Detect which cell encompasses the target text, then output its [X, Y] center coordinate. 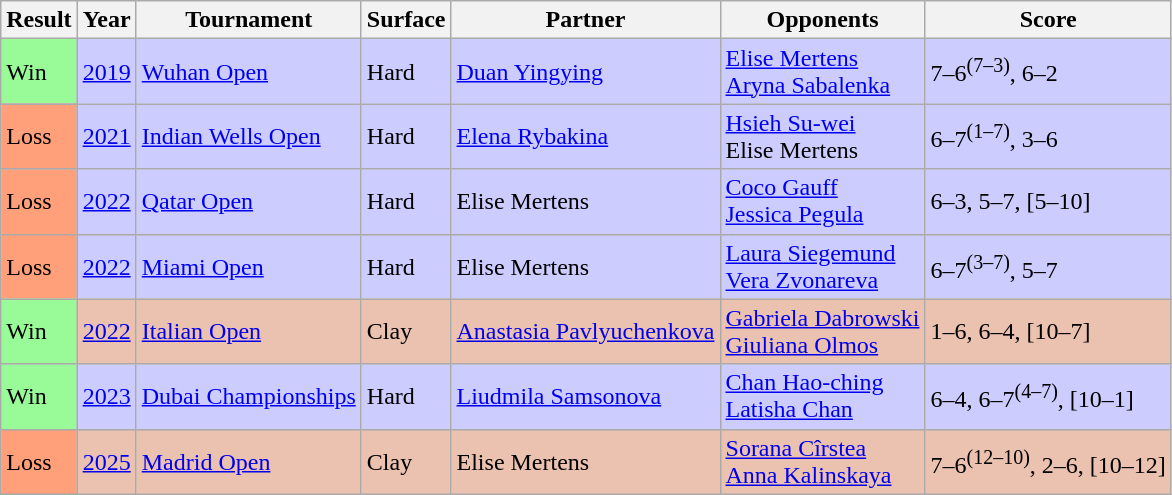
6–7(3–7), 5–7 [1048, 266]
Dubai Championships [248, 396]
2021 [106, 136]
Result [39, 20]
6–7(1–7), 3–6 [1048, 136]
2023 [106, 396]
Miami Open [248, 266]
6–4, 6–7(4–7), [10–1] [1048, 396]
Coco Gauff Jessica Pegula [822, 202]
6–3, 5–7, [5–10] [1048, 202]
7–6(7–3), 6–2 [1048, 72]
Chan Hao-ching Latisha Chan [822, 396]
Qatar Open [248, 202]
Wuhan Open [248, 72]
Madrid Open [248, 462]
Laura Siegemund Vera Zvonareva [822, 266]
Hsieh Su-wei Elise Mertens [822, 136]
Opponents [822, 20]
7–6(12–10), 2–6, [10–12] [1048, 462]
Elise Mertens Aryna Sabalenka [822, 72]
Partner [586, 20]
Score [1048, 20]
Sorana Cîrstea Anna Kalinskaya [822, 462]
Gabriela Dabrowski Giuliana Olmos [822, 332]
Tournament [248, 20]
Liudmila Samsonova [586, 396]
Year [106, 20]
2019 [106, 72]
Indian Wells Open [248, 136]
Anastasia Pavlyuchenkova [586, 332]
1–6, 6–4, [10–7] [1048, 332]
Elena Rybakina [586, 136]
Surface [406, 20]
2025 [106, 462]
Italian Open [248, 332]
Duan Yingying [586, 72]
